Scan for the cell matching the given text and deliver its [x, y] coordinate at center. 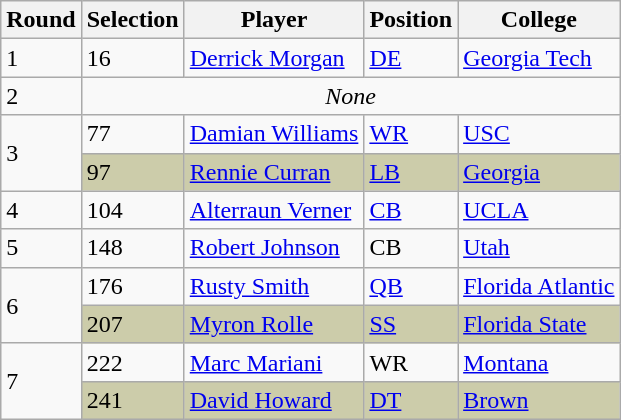
Damian Williams [274, 134]
222 [132, 362]
97 [132, 172]
Florida Atlantic [539, 286]
Rennie Curran [274, 172]
77 [132, 134]
16 [132, 58]
Utah [539, 248]
SS [411, 324]
QB [411, 286]
DT [411, 400]
Position [411, 20]
Georgia Tech [539, 58]
Round [41, 20]
7 [41, 381]
Derrick Morgan [274, 58]
104 [132, 210]
Marc Mariani [274, 362]
148 [132, 248]
Brown [539, 400]
207 [132, 324]
241 [132, 400]
David Howard [274, 400]
Alterraun Verner [274, 210]
6 [41, 305]
Selection [132, 20]
Robert Johnson [274, 248]
5 [41, 248]
4 [41, 210]
Georgia [539, 172]
1 [41, 58]
2 [41, 96]
Rusty Smith [274, 286]
Florida State [539, 324]
Player [274, 20]
3 [41, 153]
None [350, 96]
LB [411, 172]
UCLA [539, 210]
College [539, 20]
Myron Rolle [274, 324]
USC [539, 134]
DE [411, 58]
Montana [539, 362]
176 [132, 286]
